Return (x, y) of the center of cell containing provided text 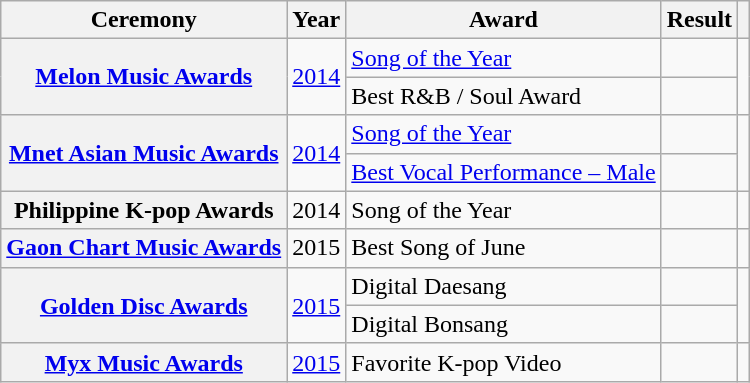
Award (504, 20)
Gaon Chart Music Awards (144, 248)
Melon Music Awards (144, 77)
Digital Bonsang (504, 324)
Result (699, 20)
Mnet Asian Music Awards (144, 153)
Best R&B / Soul Award (504, 96)
Best Vocal Performance – Male (504, 172)
Digital Daesang (504, 286)
Myx Music Awards (144, 362)
Year (316, 20)
Golden Disc Awards (144, 305)
Ceremony (144, 20)
Best Song of June (504, 248)
Philippine K-pop Awards (144, 210)
Favorite K-pop Video (504, 362)
